Detect which cell encompasses the target text, then output its (X, Y) center coordinate. 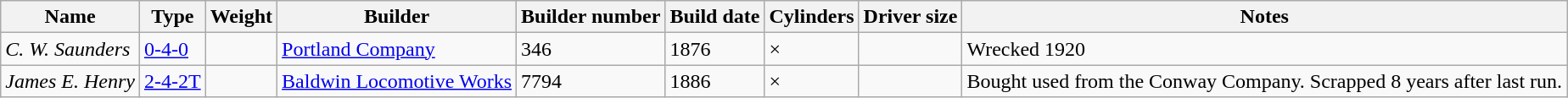
Portland Company (397, 49)
2-4-2T (172, 81)
Type (172, 17)
Weight (241, 17)
Notes (1264, 17)
346 (591, 49)
1876 (714, 49)
7794 (591, 81)
C. W. Saunders (70, 49)
Name (70, 17)
0-4-0 (172, 49)
Bought used from the Conway Company. Scrapped 8 years after last run. (1264, 81)
1886 (714, 81)
Build date (714, 17)
Baldwin Locomotive Works (397, 81)
Driver size (910, 17)
Builder (397, 17)
James E. Henry (70, 81)
Builder number (591, 17)
Cylinders (811, 17)
Wrecked 1920 (1264, 49)
